Find where the given text appears and provide that cell's center as (x, y) coordinate. 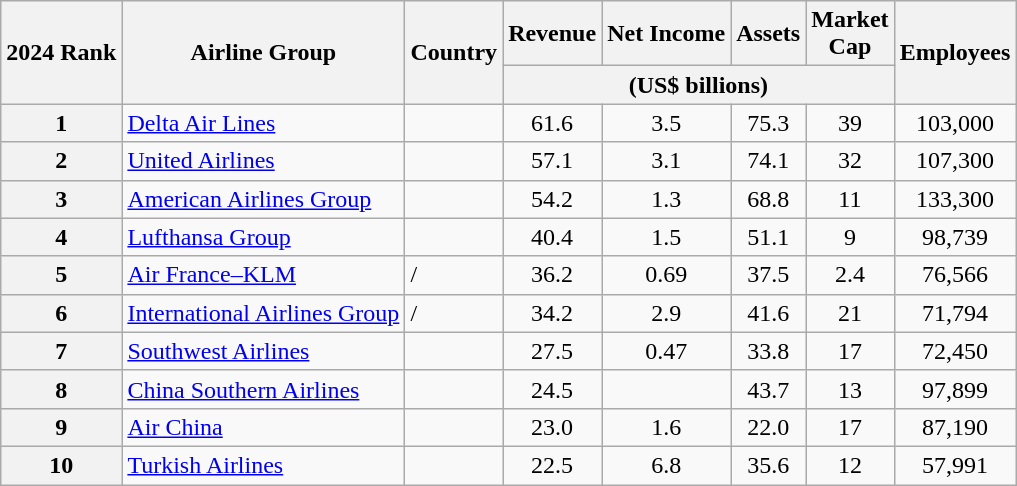
1.5 (666, 237)
0.47 (666, 351)
International Airlines Group (264, 313)
6 (62, 313)
MarketCap (850, 34)
74.1 (768, 161)
39 (850, 123)
1.6 (666, 427)
Assets (768, 34)
Employees (955, 52)
Lufthansa Group (264, 237)
76,566 (955, 275)
75.3 (768, 123)
40.4 (552, 237)
12 (850, 465)
51.1 (768, 237)
107,300 (955, 161)
(US$ billions) (699, 85)
72,450 (955, 351)
103,000 (955, 123)
3 (62, 199)
37.5 (768, 275)
57,991 (955, 465)
7 (62, 351)
1.3 (666, 199)
133,300 (955, 199)
Air France–KLM (264, 275)
27.5 (552, 351)
21 (850, 313)
97,899 (955, 389)
2 (62, 161)
34.2 (552, 313)
0.69 (666, 275)
22.5 (552, 465)
Airline Group (264, 52)
22.0 (768, 427)
4 (62, 237)
Net Income (666, 34)
33.8 (768, 351)
23.0 (552, 427)
Turkish Airlines (264, 465)
Air China (264, 427)
43.7 (768, 389)
3.5 (666, 123)
71,794 (955, 313)
6.8 (666, 465)
1 (62, 123)
35.6 (768, 465)
57.1 (552, 161)
United Airlines (264, 161)
68.8 (768, 199)
61.6 (552, 123)
11 (850, 199)
2024 Rank (62, 52)
Delta Air Lines (264, 123)
Revenue (552, 34)
13 (850, 389)
3.1 (666, 161)
Country (454, 52)
98,739 (955, 237)
54.2 (552, 199)
87,190 (955, 427)
2.9 (666, 313)
China Southern Airlines (264, 389)
10 (62, 465)
5 (62, 275)
2.4 (850, 275)
32 (850, 161)
8 (62, 389)
41.6 (768, 313)
36.2 (552, 275)
American Airlines Group (264, 199)
24.5 (552, 389)
Southwest Airlines (264, 351)
